Scan for the cell matching the given text and deliver its [x, y] coordinate at center. 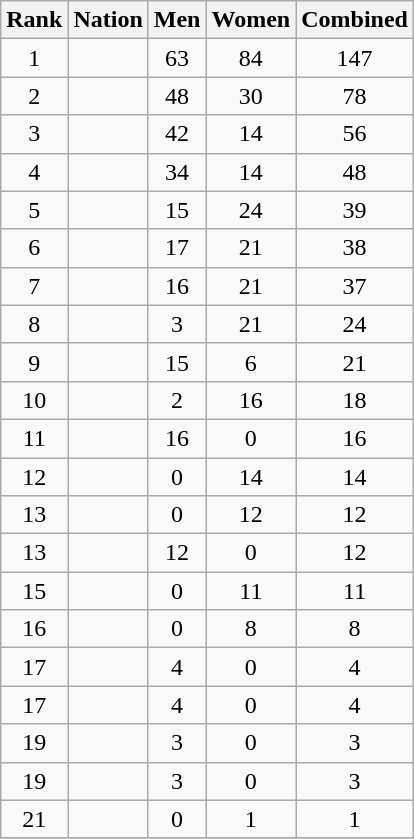
7 [34, 286]
5 [34, 210]
Combined [355, 20]
Rank [34, 20]
39 [355, 210]
10 [34, 400]
Nation [108, 20]
37 [355, 286]
9 [34, 362]
78 [355, 96]
34 [177, 172]
38 [355, 248]
Men [177, 20]
147 [355, 58]
63 [177, 58]
Women [251, 20]
42 [177, 134]
30 [251, 96]
84 [251, 58]
56 [355, 134]
18 [355, 400]
